Detect which cell encompasses the target text, then output its [X, Y] center coordinate. 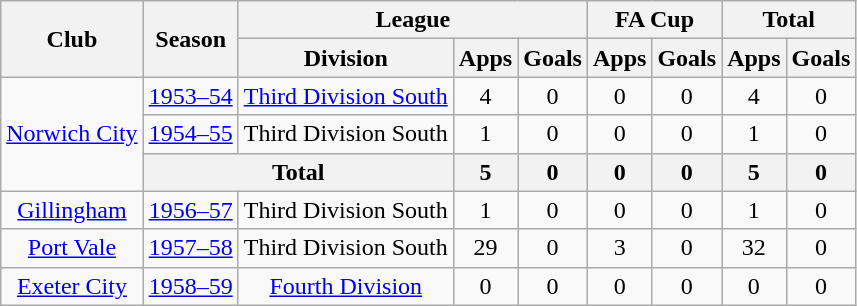
Division [346, 58]
Port Vale [72, 248]
FA Cup [654, 20]
League [412, 20]
Fourth Division [346, 286]
1954–55 [190, 134]
32 [754, 248]
29 [485, 248]
Season [190, 39]
1953–54 [190, 96]
Exeter City [72, 286]
1958–59 [190, 286]
Norwich City [72, 134]
1957–58 [190, 248]
3 [619, 248]
1956–57 [190, 210]
Gillingham [72, 210]
Club [72, 39]
